Search for the cell housing the specified text and yield its [X, Y] center coordinate. 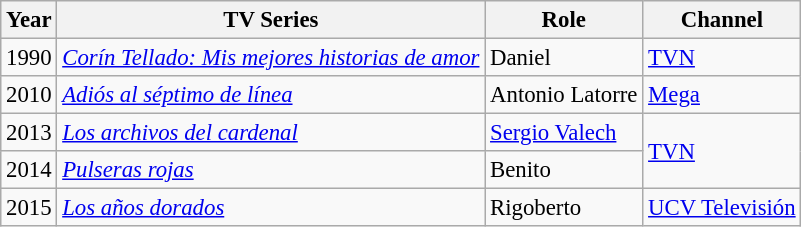
TV Series [271, 20]
1990 [29, 58]
2015 [29, 208]
Pulseras rojas [271, 170]
Benito [564, 170]
2010 [29, 95]
Adiós al séptimo de línea [271, 95]
Los archivos del cardenal [271, 133]
2013 [29, 133]
Rigoberto [564, 208]
Year [29, 20]
Sergio Valech [564, 133]
Channel [722, 20]
2014 [29, 170]
UCV Televisión [722, 208]
Daniel [564, 58]
Corín Tellado: Mis mejores historias de amor [271, 58]
Mega [722, 95]
Los años dorados [271, 208]
Role [564, 20]
Antonio Latorre [564, 95]
